From the cell containing the given text, extract its center point as [X, Y] coordinate. 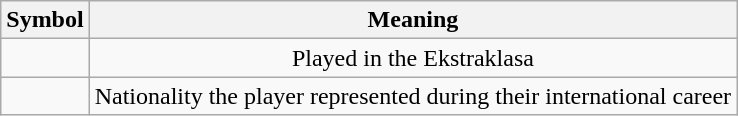
Nationality the player represented during their international career [412, 96]
Meaning [412, 20]
Played in the Ekstraklasa [412, 58]
Symbol [45, 20]
